Scan for the cell matching the given text and deliver its [X, Y] coordinate at center. 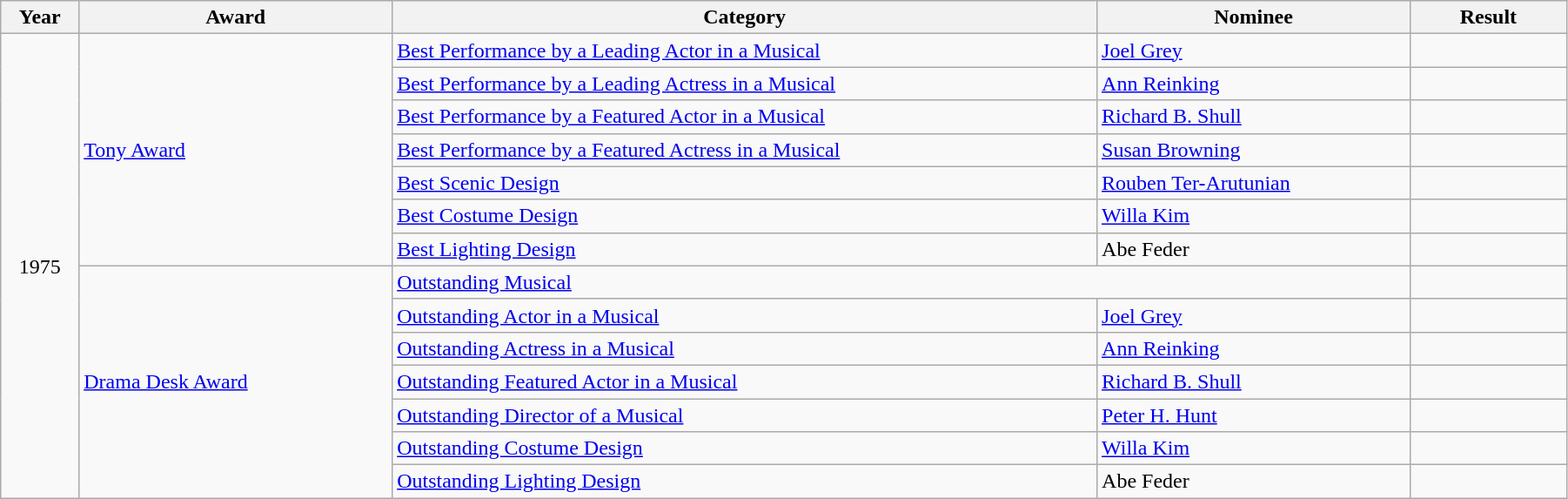
Outstanding Featured Actor in a Musical [745, 381]
Outstanding Director of a Musical [745, 415]
Best Performance by a Leading Actress in a Musical [745, 84]
Best Performance by a Leading Actor in a Musical [745, 51]
Outstanding Actress in a Musical [745, 348]
1975 [40, 266]
Best Performance by a Featured Actor in a Musical [745, 117]
Outstanding Lighting Design [745, 482]
Year [40, 17]
Outstanding Costume Design [745, 448]
Tony Award [236, 150]
Susan Browning [1254, 150]
Category [745, 17]
Best Performance by a Featured Actress in a Musical [745, 150]
Nominee [1254, 17]
Outstanding Musical [901, 282]
Rouben Ter-Arutunian [1254, 183]
Outstanding Actor in a Musical [745, 315]
Award [236, 17]
Drama Desk Award [236, 381]
Peter H. Hunt [1254, 415]
Best Costume Design [745, 216]
Best Scenic Design [745, 183]
Result [1488, 17]
Best Lighting Design [745, 249]
